Determine the [X, Y] coordinate at the center of the cell enclosing the given text.  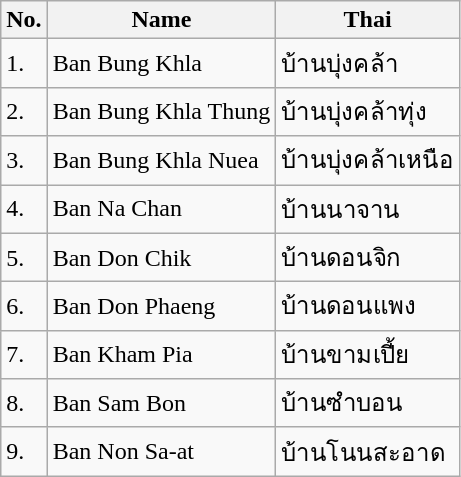
Name [162, 20]
Ban Bung Khla Thung [162, 112]
No. [24, 20]
9. [24, 452]
Thai [368, 20]
Ban Non Sa-at [162, 452]
บ้านดอนจิก [368, 258]
3. [24, 160]
Ban Sam Bon [162, 404]
บ้านบุ่งคล้าเหนือ [368, 160]
Ban Kham Pia [162, 354]
Ban Bung Khla Nuea [162, 160]
7. [24, 354]
1. [24, 64]
6. [24, 306]
บ้านบุ่งคล้าทุ่ง [368, 112]
Ban Na Chan [162, 208]
บ้านนาจาน [368, 208]
Ban Don Chik [162, 258]
8. [24, 404]
2. [24, 112]
Ban Don Phaeng [162, 306]
บ้านขามเปี้ย [368, 354]
5. [24, 258]
บ้านซำบอน [368, 404]
บ้านบุ่งคล้า [368, 64]
Ban Bung Khla [162, 64]
4. [24, 208]
บ้านโนนสะอาด [368, 452]
บ้านดอนแพง [368, 306]
